For the text-containing cell, return its midpoint in (X, Y) coordinate format. 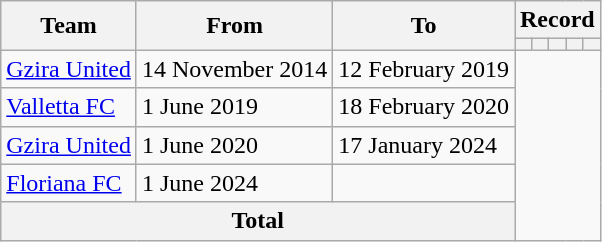
From (234, 26)
To (424, 26)
14 November 2014 (234, 69)
1 June 2019 (234, 107)
18 February 2020 (424, 107)
12 February 2019 (424, 69)
Floriana FC (69, 183)
1 June 2024 (234, 183)
Record (557, 20)
Team (69, 26)
1 June 2020 (234, 145)
17 January 2024 (424, 145)
Total (258, 221)
Valletta FC (69, 107)
